Determine the [X, Y] coordinate at the center of the cell enclosing the given text.  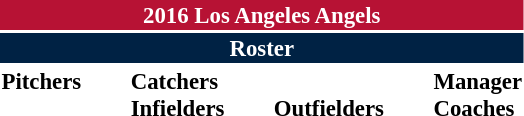
Roster [262, 48]
2016 Los Angeles Angels [262, 15]
